Capture the cell that displays the provided text and extract its [x, y] central coordinate. 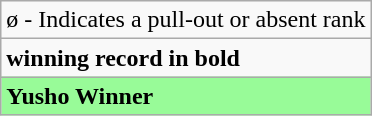
Yusho Winner [186, 96]
winning record in bold [186, 58]
ø - Indicates a pull-out or absent rank [186, 20]
